Return [x, y] of the center of cell containing provided text 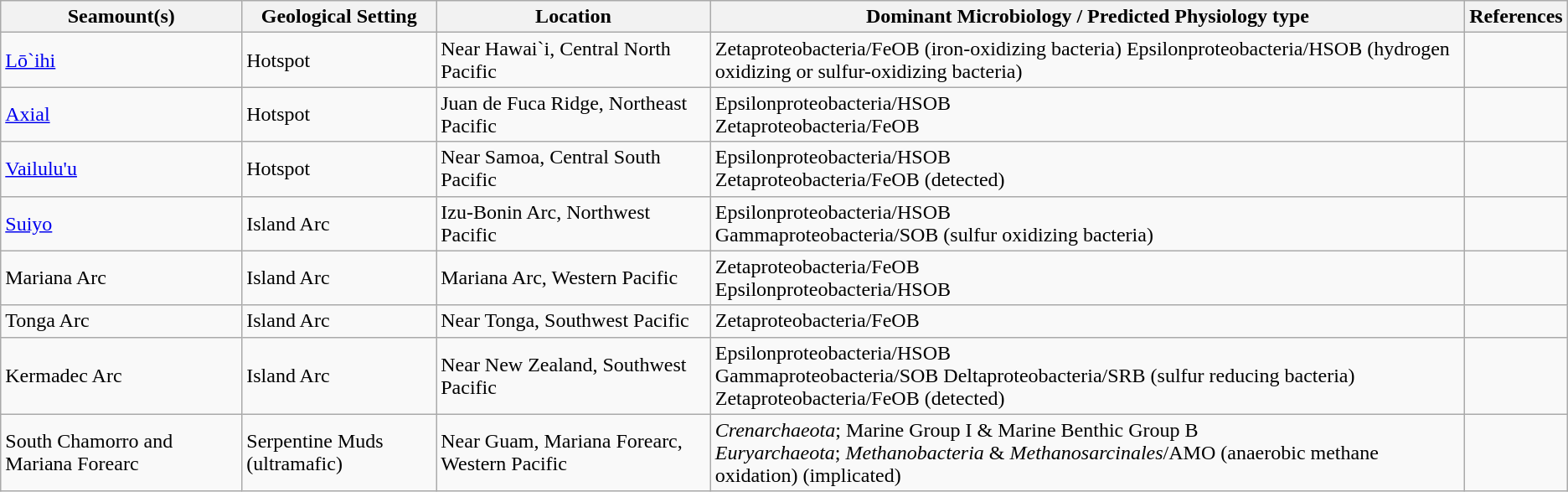
Dominant Microbiology / Predicted Physiology type [1087, 17]
Near Guam, Mariana Forearc, Western Pacific [574, 453]
Mariana Arc [121, 278]
Zetaproteobacteria/FeOB (iron-oxidizing bacteria) Epsilonproteobacteria/HSOB (hydrogen oxidizing or sulfur-oxidizing bacteria) [1087, 60]
Tonga Arc [121, 321]
Geological Setting [339, 17]
Zetaproteobacteria/FeOB [1087, 321]
Serpentine Muds (ultramafic) [339, 453]
Epsilonproteobacteria/HSOBGammaproteobacteria/SOB Deltaproteobacteria/SRB (sulfur reducing bacteria) Zetaproteobacteria/FeOB (detected) [1087, 375]
Near New Zealand, Southwest Pacific [574, 375]
Izu-Bonin Arc, Northwest Pacific [574, 223]
Juan de Fuca Ridge, Northeast Pacific [574, 114]
Near Tonga, Southwest Pacific [574, 321]
South Chamorro and Mariana Forearc [121, 453]
Seamount(s) [121, 17]
Epsilonproteobacteria/HSOBZetaproteobacteria/FeOB (detected) [1087, 169]
Vailulu'u [121, 169]
References [1516, 17]
Near Samoa, Central South Pacific [574, 169]
Lō`ihi [121, 60]
Location [574, 17]
Near Hawai`i, Central North Pacific [574, 60]
Axial [121, 114]
Epsilonproteobacteria/HSOBGammaproteobacteria/SOB (sulfur oxidizing bacteria) [1087, 223]
Suiyo [121, 223]
Zetaproteobacteria/FeOBEpsilonproteobacteria/HSOB [1087, 278]
Epsilonproteobacteria/HSOBZetaproteobacteria/FeOB [1087, 114]
Kermadec Arc [121, 375]
Mariana Arc, Western Pacific [574, 278]
